Extract the [x, y] coordinate from the center of the cell holding the provided text.  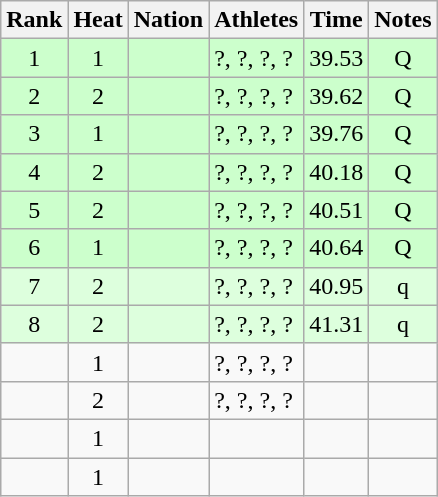
Notes [403, 20]
40.51 [336, 210]
39.76 [336, 134]
Heat [98, 20]
39.53 [336, 58]
40.64 [336, 248]
Nation [168, 20]
5 [34, 210]
Time [336, 20]
3 [34, 134]
40.95 [336, 286]
Athletes [256, 20]
40.18 [336, 172]
8 [34, 324]
39.62 [336, 96]
41.31 [336, 324]
Rank [34, 20]
7 [34, 286]
4 [34, 172]
6 [34, 248]
